Pinpoint the cell where the given text exists, returning its (X, Y) midpoint coordinate. 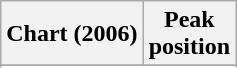
Peakposition (189, 34)
Chart (2006) (72, 34)
